Detect which cell encompasses the target text, then output its (x, y) center coordinate. 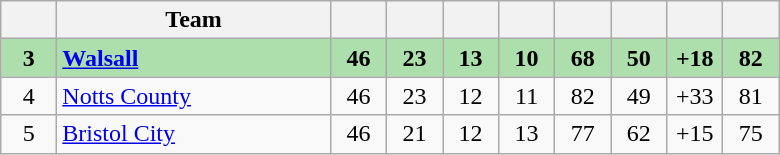
4 (29, 96)
+15 (695, 134)
Notts County (194, 96)
77 (583, 134)
50 (639, 58)
Walsall (194, 58)
11 (527, 96)
5 (29, 134)
75 (751, 134)
+18 (695, 58)
81 (751, 96)
Team (194, 20)
+33 (695, 96)
21 (414, 134)
68 (583, 58)
62 (639, 134)
3 (29, 58)
10 (527, 58)
49 (639, 96)
Bristol City (194, 134)
